Scan for the cell matching the given text and deliver its (X, Y) coordinate at center. 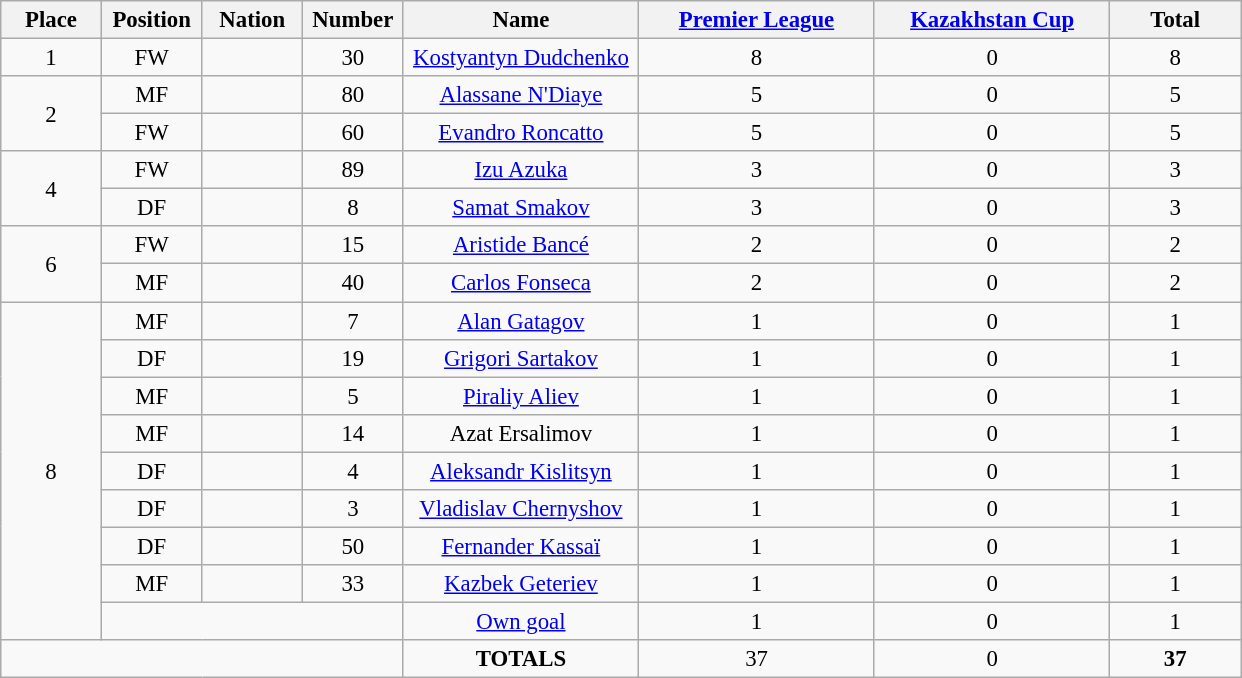
50 (354, 546)
Evandro Roncatto (521, 133)
19 (354, 358)
Own goal (521, 621)
33 (354, 584)
14 (354, 433)
Azat Ersalimov (521, 433)
Alassane N'Diaye (521, 95)
Piraliy Aliev (521, 396)
Place (52, 20)
Samat Smakov (521, 208)
Fernander Kassaï (521, 546)
Nation (252, 20)
Aristide Bancé (521, 245)
Number (354, 20)
Total (1176, 20)
89 (354, 170)
40 (354, 283)
6 (52, 264)
30 (354, 58)
Aleksandr Kislitsyn (521, 471)
Carlos Fonseca (521, 283)
60 (354, 133)
7 (354, 321)
Vladislav Chernyshov (521, 509)
Grigori Sartakov (521, 358)
80 (354, 95)
Position (152, 20)
Kazakhstan Cup (992, 20)
Name (521, 20)
Premier League (757, 20)
Kostyantyn Dudchenko (521, 58)
Izu Azuka (521, 170)
Alan Gatagov (521, 321)
15 (354, 245)
Kazbek Geteriev (521, 584)
TOTALS (521, 659)
